Return [x, y] of the center of cell containing provided text 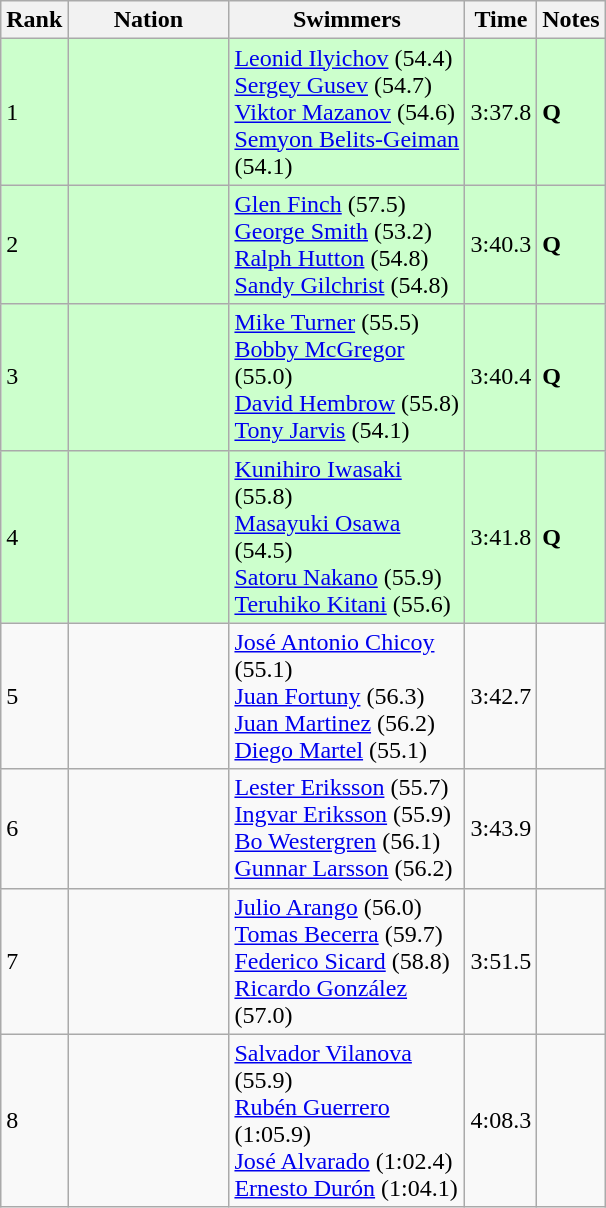
José Antonio Chicoy (55.1) Juan Fortuny (56.3)Juan Martinez (56.2)Diego Martel (55.1) [347, 696]
3:37.8 [501, 112]
Salvador Vilanova (55.9) Rubén Guerrero (1:05.9)José Alvarado (1:02.4)Ernesto Durón (1:04.1) [347, 1120]
3:43.9 [501, 828]
3:40.3 [501, 244]
6 [34, 828]
3:42.7 [501, 696]
4 [34, 536]
3:51.5 [501, 961]
3:40.4 [501, 377]
5 [34, 696]
3 [34, 377]
Leonid Ilyichov (54.4) Sergey Gusev (54.7)Viktor Mazanov (54.6)Semyon Belits-Geiman (54.1) [347, 112]
Nation [148, 20]
Julio Arango (56.0) Tomas Becerra (59.7)Federico Sicard (58.8)Ricardo González (57.0) [347, 961]
1 [34, 112]
Notes [571, 20]
8 [34, 1120]
Kunihiro Iwasaki (55.8) Masayuki Osawa (54.5)Satoru Nakano (55.9)Teruhiko Kitani (55.6) [347, 536]
Rank [34, 20]
Lester Eriksson (55.7) Ingvar Eriksson (55.9)Bo Westergren (56.1)Gunnar Larsson (56.2) [347, 828]
Mike Turner (55.5) Bobby McGregor (55.0)David Hembrow (55.8)Tony Jarvis (54.1) [347, 377]
4:08.3 [501, 1120]
Glen Finch (57.5) George Smith (53.2)Ralph Hutton (54.8)Sandy Gilchrist (54.8) [347, 244]
3:41.8 [501, 536]
7 [34, 961]
2 [34, 244]
Time [501, 20]
Swimmers [347, 20]
